Pinpoint the cell where the given text exists, returning its [X, Y] midpoint coordinate. 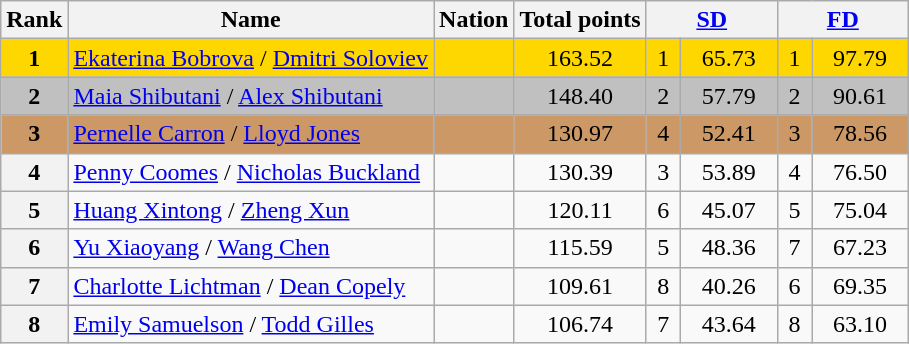
130.39 [580, 172]
90.61 [860, 96]
65.73 [728, 58]
Emily Samuelson / Todd Gilles [251, 324]
Penny Coomes / Nicholas Buckland [251, 172]
FD [842, 20]
Rank [34, 20]
78.56 [860, 134]
Name [251, 20]
45.07 [728, 210]
120.11 [580, 210]
Pernelle Carron / Lloyd Jones [251, 134]
Ekaterina Bobrova / Dmitri Soloviev [251, 58]
Yu Xiaoyang / Wang Chen [251, 248]
Total points [580, 20]
40.26 [728, 286]
52.41 [728, 134]
SD [712, 20]
75.04 [860, 210]
Charlotte Lichtman / Dean Copely [251, 286]
106.74 [580, 324]
Huang Xintong / Zheng Xun [251, 210]
109.61 [580, 286]
163.52 [580, 58]
69.35 [860, 286]
130.97 [580, 134]
53.89 [728, 172]
97.79 [860, 58]
67.23 [860, 248]
43.64 [728, 324]
148.40 [580, 96]
Nation [474, 20]
Maia Shibutani / Alex Shibutani [251, 96]
63.10 [860, 324]
115.59 [580, 248]
48.36 [728, 248]
57.79 [728, 96]
76.50 [860, 172]
